Return (X, Y) of the center of cell containing provided text 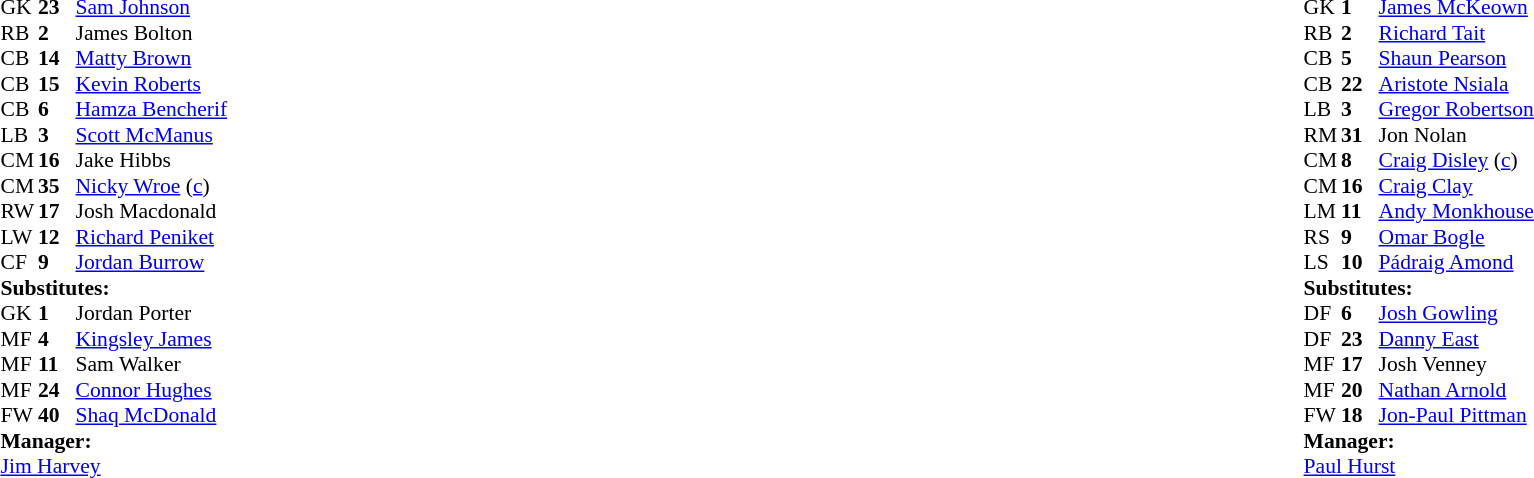
Omar Bogle (1456, 237)
5 (1360, 59)
James Bolton (152, 33)
LM (1323, 211)
23 (1360, 339)
GK (19, 313)
Jon Nolan (1456, 135)
Aristote Nsiala (1456, 84)
Josh Gowling (1456, 313)
Gregor Robertson (1456, 109)
RM (1323, 135)
18 (1360, 415)
Scott McManus (152, 135)
Craig Disley (c) (1456, 161)
Danny East (1456, 339)
Sam Walker (152, 365)
4 (57, 339)
Josh Venney (1456, 365)
Shaq McDonald (152, 415)
RS (1323, 237)
12 (57, 237)
31 (1360, 135)
14 (57, 59)
Andy Monkhouse (1456, 211)
Richard Tait (1456, 33)
RW (19, 211)
CF (19, 263)
35 (57, 186)
Craig Clay (1456, 186)
Josh Macdonald (152, 211)
10 (1360, 263)
Kevin Roberts (152, 84)
Pádraig Amond (1456, 263)
Nicky Wroe (c) (152, 186)
1 (57, 313)
Jordan Burrow (152, 263)
15 (57, 84)
Jordan Porter (152, 313)
Hamza Bencherif (152, 109)
Jake Hibbs (152, 161)
Jon-Paul Pittman (1456, 415)
40 (57, 415)
Matty Brown (152, 59)
LS (1323, 263)
22 (1360, 84)
24 (57, 390)
LW (19, 237)
20 (1360, 390)
Nathan Arnold (1456, 390)
Shaun Pearson (1456, 59)
Richard Peniket (152, 237)
8 (1360, 161)
Connor Hughes (152, 390)
Kingsley James (152, 339)
